Pinpoint the cell where the given text exists, returning its (x, y) midpoint coordinate. 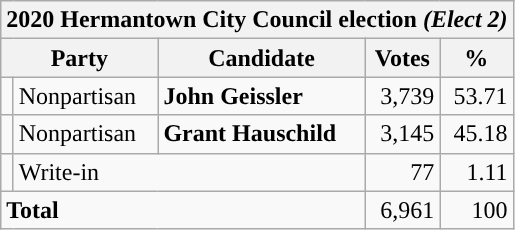
John Geissler (262, 96)
Grant Hauschild (262, 134)
Votes (402, 58)
Party (80, 58)
6,961 (402, 210)
Write-in (189, 172)
3,145 (402, 134)
77 (402, 172)
45.18 (476, 134)
2020 Hermantown City Council election (Elect 2) (257, 20)
53.71 (476, 96)
1.11 (476, 172)
Total (183, 210)
% (476, 58)
Candidate (262, 58)
100 (476, 210)
3,739 (402, 96)
